Return [x, y] of the center of cell containing provided text 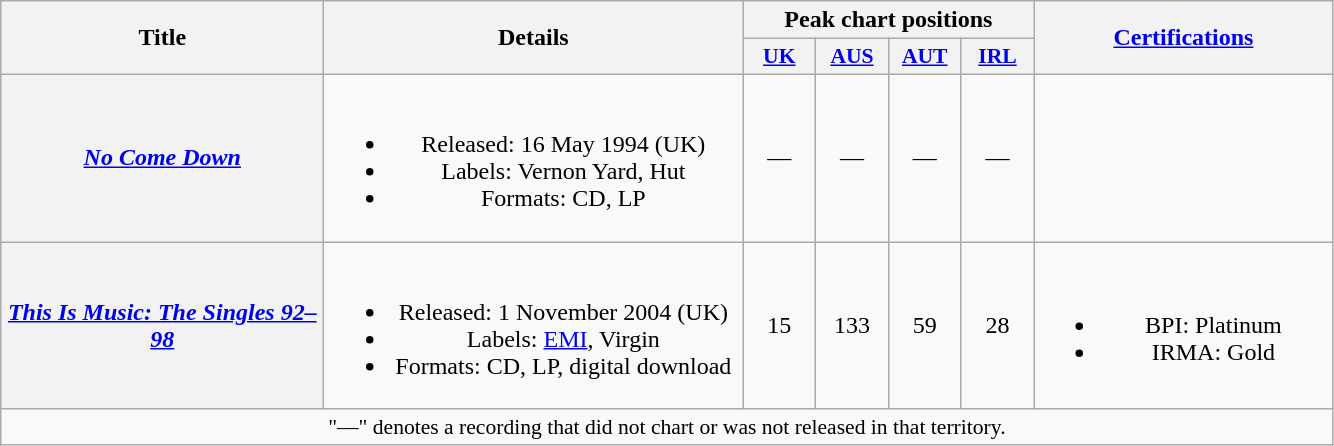
UK [780, 57]
BPI: PlatinumIRMA: Gold [1184, 326]
15 [780, 326]
Released: 1 November 2004 (UK)Labels: EMI, VirginFormats: CD, LP, digital download [534, 326]
59 [924, 326]
"—" denotes a recording that did not chart or was not released in that territory. [667, 427]
28 [998, 326]
This Is Music: The Singles 92–98 [162, 326]
Details [534, 38]
Certifications [1184, 38]
Peak chart positions [888, 20]
AUT [924, 57]
133 [852, 326]
IRL [998, 57]
AUS [852, 57]
Released: 16 May 1994 (UK)Labels: Vernon Yard, HutFormats: CD, LP [534, 158]
Title [162, 38]
No Come Down [162, 158]
